Identify which cell holds the provided text, then report its (x, y) central coordinate. 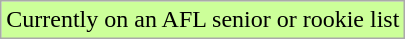
Currently on an AFL senior or rookie list (203, 20)
